Scan for the cell matching the given text and deliver its (x, y) coordinate at center. 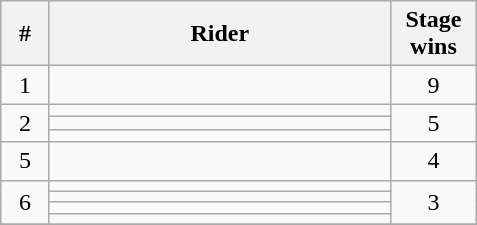
6 (26, 202)
3 (433, 202)
4 (433, 161)
Rider (220, 34)
1 (26, 85)
Stage wins (433, 34)
2 (26, 123)
# (26, 34)
9 (433, 85)
